Determine the (x, y) coordinate at the center of the cell enclosing the given text.  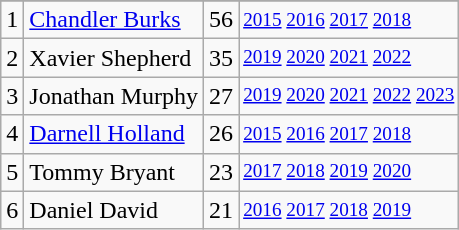
26 (222, 134)
3 (12, 96)
4 (12, 134)
2017 2018 2019 2020 (349, 172)
2019 2020 2021 2022 2023 (349, 96)
Daniel David (114, 210)
Jonathan Murphy (114, 96)
2019 2020 2021 2022 (349, 58)
27 (222, 96)
1 (12, 20)
2 (12, 58)
Xavier Shepherd (114, 58)
Darnell Holland (114, 134)
56 (222, 20)
21 (222, 210)
Tommy Bryant (114, 172)
35 (222, 58)
23 (222, 172)
5 (12, 172)
Chandler Burks (114, 20)
6 (12, 210)
2016 2017 2018 2019 (349, 210)
